Scan for the cell matching the given text and deliver its [x, y] coordinate at center. 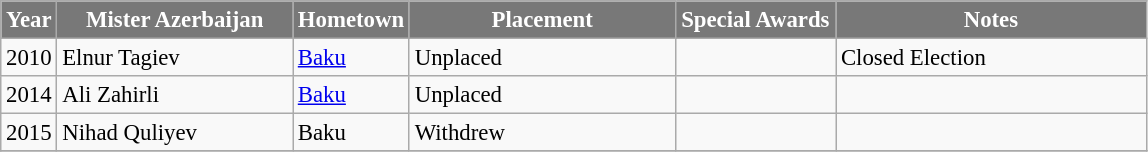
2014 [29, 95]
Placement [542, 20]
Withdrew [542, 133]
2015 [29, 133]
Hometown [350, 20]
Notes [992, 20]
Mister Azerbaijan [175, 20]
Year [29, 20]
Elnur Tagiev [175, 58]
Ali Zahirli [175, 95]
Nihad Quliyev [175, 133]
Special Awards [756, 20]
2010 [29, 58]
Closed Election [992, 58]
